Return the (X, Y) coordinate for the center point of the cell that contains the specified text.  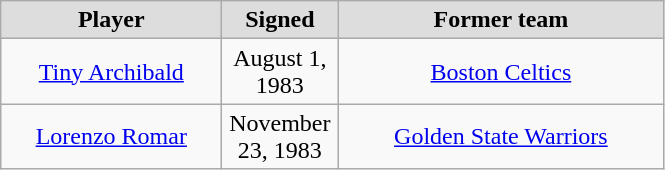
Player (112, 20)
Tiny Archibald (112, 72)
August 1, 1983 (280, 72)
Signed (280, 20)
Golden State Warriors (501, 136)
Boston Celtics (501, 72)
Former team (501, 20)
Lorenzo Romar (112, 136)
November 23, 1983 (280, 136)
